Search for the cell housing the specified text and yield its [x, y] center coordinate. 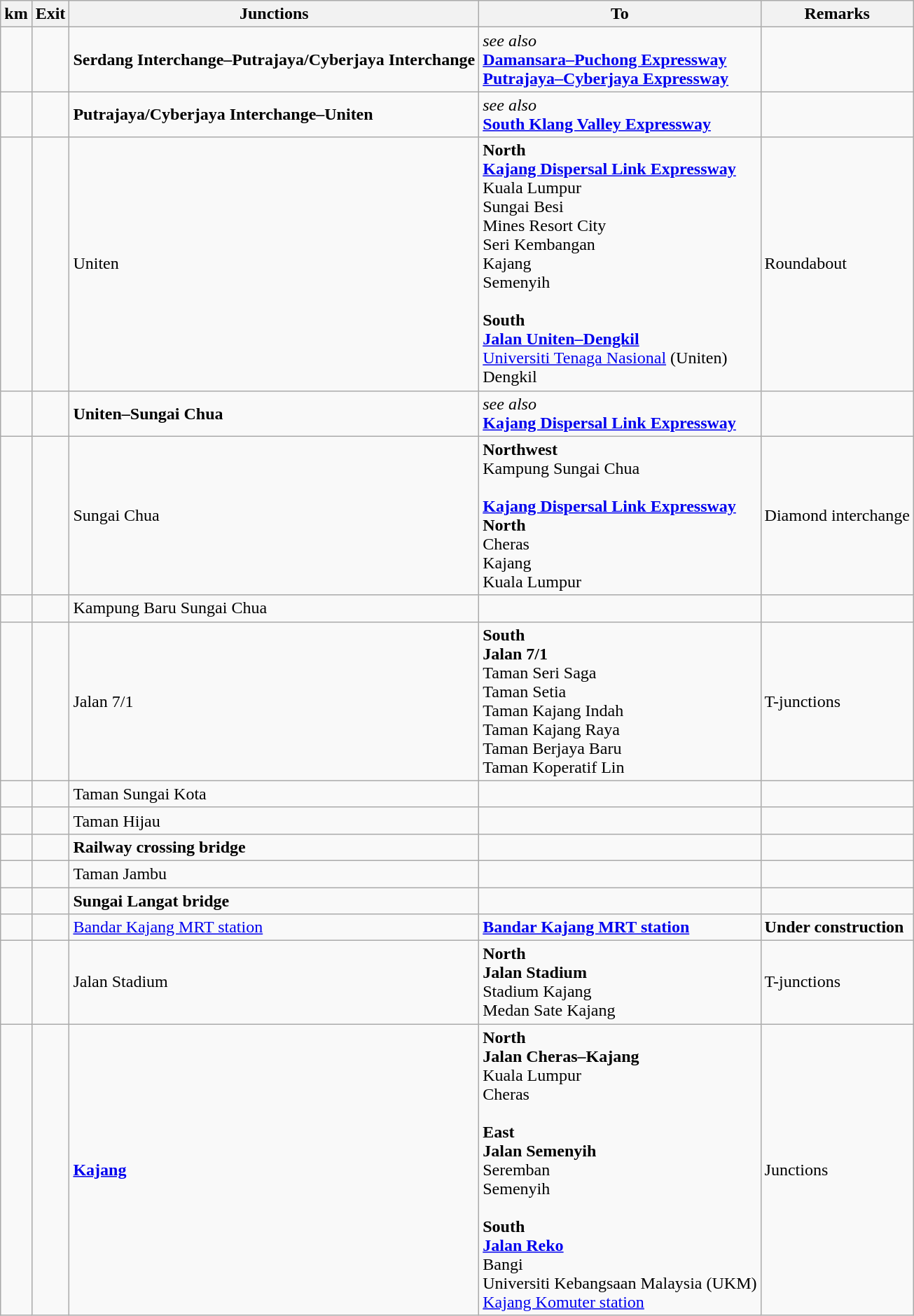
NorthJalan StadiumStadium KajangMedan Sate Kajang [620, 983]
Jalan Stadium [275, 983]
Kampung Baru Sungai Chua [275, 608]
NorthwestKampung Sungai Chua Kajang Dispersal Link ExpresswayNorthCherasKajangKuala Lumpur [620, 515]
Uniten [275, 264]
Remarks [837, 14]
Railway crossing bridge [275, 847]
SouthJalan 7/1Taman Seri SagaTaman SetiaTaman Kajang IndahTaman Kajang RayaTaman Berjaya BaruTaman Koperatif Lin [620, 701]
Taman Sungai Kota [275, 794]
Kajang [275, 1170]
Exit [50, 14]
Taman Jambu [275, 874]
Serdang Interchange–Putrajaya/Cyberjaya Interchange [275, 59]
Sungai Chua [275, 515]
Roundabout [837, 264]
Jalan 7/1 [275, 701]
km [16, 14]
To [620, 14]
see also Damansara–Puchong Expressway Putrajaya–Cyberjaya Expressway [620, 59]
Sungai Langat bridge [275, 901]
Taman Hijau [275, 820]
see also South Klang Valley Expressway [620, 115]
see also Kajang Dispersal Link Expressway [620, 413]
Under construction [837, 927]
Uniten–Sungai Chua [275, 413]
Putrajaya/Cyberjaya Interchange–Uniten [275, 115]
Diamond interchange [837, 515]
